For the text-containing cell, return its midpoint in [x, y] coordinate format. 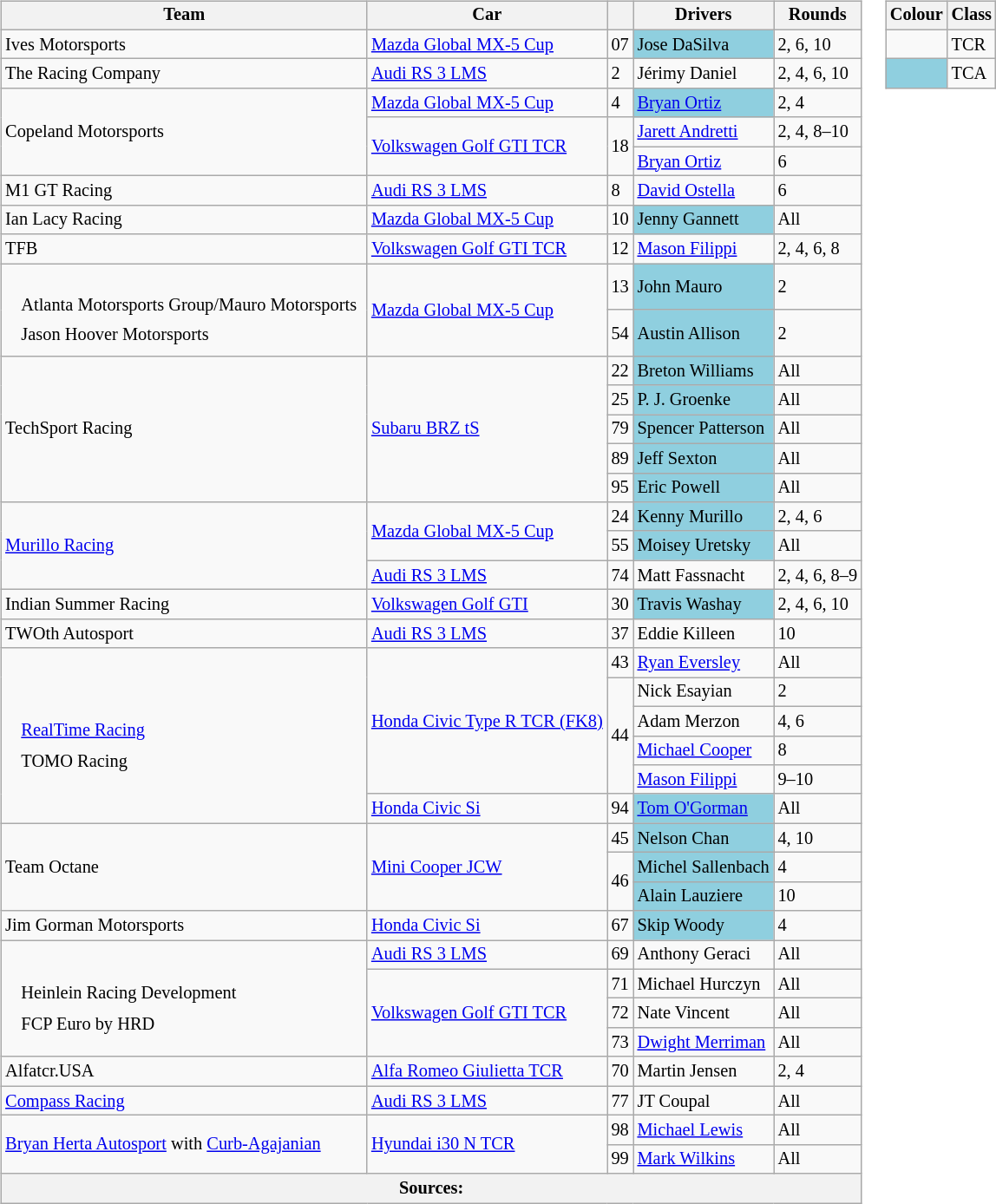
98 [620, 1130]
Murillo Racing [184, 546]
Moisey Uretsky [704, 546]
13 [620, 286]
Mark Wilkins [704, 1159]
Jason Hoover Motorsports [189, 336]
9–10 [817, 780]
Ian Lacy Racing [184, 219]
Sources: [431, 1188]
79 [620, 429]
JT Coupal [704, 1101]
Nate Vincent [704, 1013]
46 [620, 881]
The Racing Company [184, 74]
RealTime Racing [83, 730]
Tom O'Gorman [704, 808]
TechSport Racing [184, 429]
TFB [184, 249]
Ives Motorsports [184, 44]
77 [620, 1101]
Honda Civic Type R TCR (FK8) [488, 721]
Travis Washay [704, 605]
Atlanta Motorsports Group/Mauro Motorsports [189, 304]
Nelson Chan [704, 838]
2, 6, 10 [817, 44]
Colour [916, 16]
2, 4, 6 [817, 517]
RealTime Racing TOMO Racing [184, 736]
Mini Cooper JCW [488, 867]
Compass Racing [184, 1101]
43 [620, 663]
Eric Powell [704, 487]
70 [620, 1071]
99 [620, 1159]
Matt Fassnacht [704, 575]
Michael Cooper [704, 750]
TOMO Racing [83, 762]
Volkswagen Golf GTI [488, 605]
Martin Jensen [704, 1071]
TCR [972, 44]
Rounds [817, 16]
37 [620, 633]
Drivers [704, 16]
Bryan Herta Autosport with Curb-Agajanian [184, 1145]
Eddie Killeen [704, 633]
Jose DaSilva [704, 44]
72 [620, 1013]
Hyundai i30 N TCR [488, 1145]
Anthony Geraci [704, 955]
67 [620, 926]
22 [620, 371]
Team Octane [184, 867]
Alfa Romeo Giulietta TCR [488, 1071]
Breton Williams [704, 371]
71 [620, 984]
Alain Lauziere [704, 896]
David Ostella [704, 191]
TWOth Autosport [184, 633]
Alfatcr.USA [184, 1071]
Heinlein Racing Development FCP Euro by HRD [184, 999]
18 [620, 146]
Nick Esayian [704, 692]
54 [620, 333]
Ryan Eversley [704, 663]
Michel Sallenbach [704, 867]
69 [620, 955]
94 [620, 808]
44 [620, 736]
Kenny Murillo [704, 517]
73 [620, 1043]
Copeland Motorsports [184, 132]
Jérimy Daniel [704, 74]
4, 6 [817, 721]
Class [972, 16]
89 [620, 458]
2, 4, 6, 8 [817, 249]
24 [620, 517]
Car [488, 16]
25 [620, 400]
30 [620, 605]
Jenny Gannett [704, 219]
Atlanta Motorsports Group/Mauro Motorsports Jason Hoover Motorsports [184, 311]
M1 GT Racing [184, 191]
07 [620, 44]
2, 4, 6, 8–9 [817, 575]
74 [620, 575]
Dwight Merriman [704, 1043]
55 [620, 546]
Jeff Sexton [704, 458]
Jarett Andretti [704, 132]
Subaru BRZ tS [488, 429]
Spencer Patterson [704, 429]
Skip Woody [704, 926]
2, 4, 8–10 [817, 132]
45 [620, 838]
4, 10 [817, 838]
95 [620, 487]
TCA [972, 74]
Michael Hurczyn [704, 984]
John Mauro [704, 286]
Heinlein Racing Development [128, 993]
Michael Lewis [704, 1130]
Jim Gorman Motorsports [184, 926]
FCP Euro by HRD [128, 1024]
Austin Allison [704, 333]
Indian Summer Racing [184, 605]
Adam Merzon [704, 721]
P. J. Groenke [704, 400]
12 [620, 249]
Team [184, 16]
